Capture the cell that displays the provided text and extract its (x, y) central coordinate. 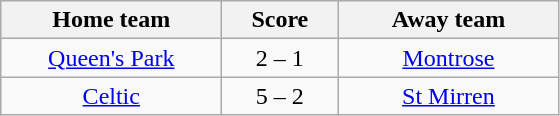
2 – 1 (280, 58)
Score (280, 20)
Celtic (112, 96)
St Mirren (448, 96)
Home team (112, 20)
Montrose (448, 58)
Away team (448, 20)
5 – 2 (280, 96)
Queen's Park (112, 58)
